Search for the cell housing the specified text and yield its [x, y] center coordinate. 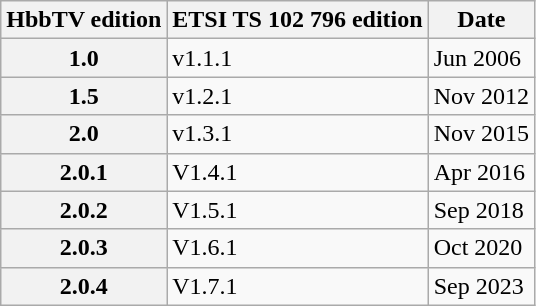
2.0.4 [84, 286]
Date [481, 20]
V1.5.1 [298, 210]
v1.3.1 [298, 134]
V1.6.1 [298, 248]
2.0.1 [84, 172]
v1.2.1 [298, 96]
V1.4.1 [298, 172]
HbbTV edition [84, 20]
1.5 [84, 96]
V1.7.1 [298, 286]
Oct 2020 [481, 248]
2.0.3 [84, 248]
Nov 2015 [481, 134]
ETSI TS 102 796 edition [298, 20]
Jun 2006 [481, 58]
v1.1.1 [298, 58]
1.0 [84, 58]
Apr 2016 [481, 172]
2.0 [84, 134]
Sep 2023 [481, 286]
2.0.2 [84, 210]
Sep 2018 [481, 210]
Nov 2012 [481, 96]
